For the text-containing cell, return its midpoint in (X, Y) coordinate format. 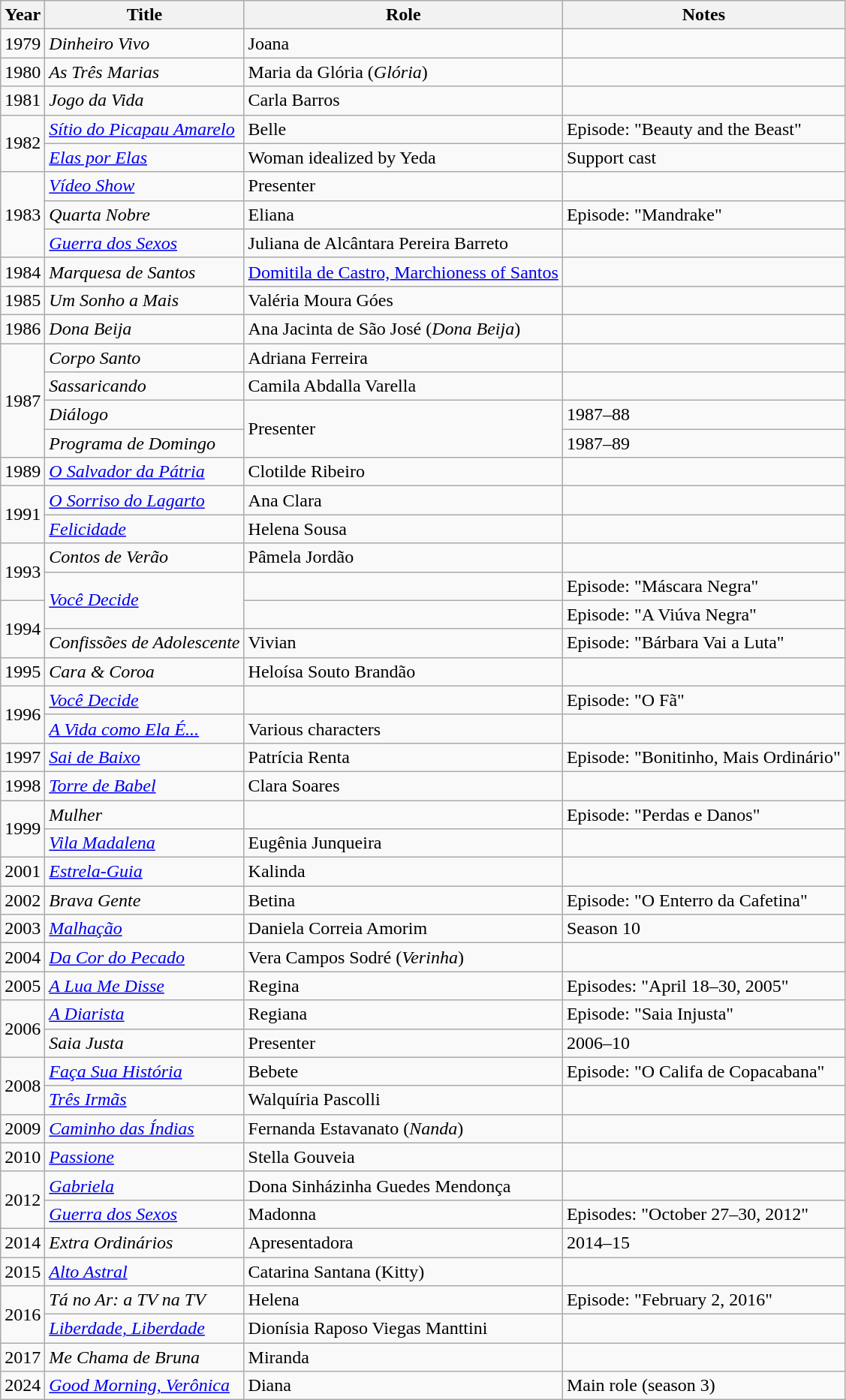
2014–15 (703, 1242)
Dinheiro Vivo (144, 44)
Episode: "Mandrake" (703, 215)
Dona Beija (144, 329)
Da Cor do Pecado (144, 957)
1997 (23, 757)
Episode: "Bonitinho, Mais Ordinário" (703, 757)
A Vida como Ela É... (144, 729)
1979 (23, 44)
1994 (23, 629)
Episode: "Saia Injusta" (703, 1014)
Dona Sinházinha Guedes Mendonça (403, 1185)
Maria da Glória (Glória) (403, 72)
Clara Soares (403, 786)
Episode: "Beauty and the Beast" (703, 129)
2008 (23, 1086)
Ana Jacinta de São José (Dona Beija) (403, 329)
2016 (23, 1314)
1987 (23, 401)
Episode: "February 2, 2016" (703, 1300)
Main role (season 3) (703, 1386)
Regiana (403, 1014)
2002 (23, 900)
1982 (23, 143)
A Diarista (144, 1014)
Caminho das Índias (144, 1128)
Extra Ordinários (144, 1242)
2010 (23, 1157)
Sai de Baixo (144, 757)
Regina (403, 986)
Marquesa de Santos (144, 272)
Confissões de Adolescente (144, 643)
1986 (23, 329)
Belle (403, 129)
Juliana de Alcântara Pereira Barreto (403, 243)
Corpo Santo (144, 358)
Walquíria Pascolli (403, 1100)
1985 (23, 300)
Title (144, 15)
Joana (403, 44)
O Sorriso do Lagarto (144, 500)
1984 (23, 272)
Woman idealized by Yeda (403, 158)
Vera Campos Sodré (Verinha) (403, 957)
Três Irmãs (144, 1100)
Helena Sousa (403, 529)
Brava Gente (144, 900)
Carla Barros (403, 101)
1983 (23, 215)
Cara & Coroa (144, 671)
Liberdade, Liberdade (144, 1329)
1987–88 (703, 415)
Year (23, 15)
1993 (23, 572)
Alto Astral (144, 1272)
Betina (403, 900)
O Salvador da Pátria (144, 472)
Estrela-Guia (144, 872)
2017 (23, 1357)
Dionísia Raposo Viegas Manttini (403, 1329)
Diana (403, 1386)
Clotilde Ribeiro (403, 472)
Helena (403, 1300)
Diálogo (144, 415)
Role (403, 15)
1981 (23, 101)
Apresentadora (403, 1242)
Good Morning, Verônica (144, 1386)
A Lua Me Disse (144, 986)
Mulher (144, 814)
Saia Justa (144, 1043)
Episode: "O Califa de Copacabana" (703, 1071)
Episodes: "October 27–30, 2012" (703, 1214)
Eliana (403, 215)
Gabriela (144, 1185)
Episode: "Bárbara Vai a Luta" (703, 643)
Felicidade (144, 529)
Ana Clara (403, 500)
Episode: "O Enterro da Cafetina" (703, 900)
2009 (23, 1128)
As Três Marias (144, 72)
Season 10 (703, 929)
2003 (23, 929)
Various characters (403, 729)
Bebete (403, 1071)
2004 (23, 957)
Vivian (403, 643)
2014 (23, 1242)
Episode: "Perdas e Danos" (703, 814)
Malhação (144, 929)
2012 (23, 1200)
2015 (23, 1272)
1987–89 (703, 443)
1991 (23, 515)
Sassaricando (144, 386)
Um Sonho a Mais (144, 300)
Heloísa Souto Brandão (403, 671)
Torre de Babel (144, 786)
1989 (23, 472)
Tá no Ar: a TV na TV (144, 1300)
Notes (703, 15)
Stella Gouveia (403, 1157)
2024 (23, 1386)
Me Chama de Bruna (144, 1357)
Madonna (403, 1214)
Passione (144, 1157)
2006 (23, 1029)
Daniela Correia Amorim (403, 929)
1996 (23, 714)
1995 (23, 671)
2001 (23, 872)
Support cast (703, 158)
1999 (23, 828)
Fernanda Estavanato (Nanda) (403, 1128)
Vídeo Show (144, 186)
Adriana Ferreira (403, 358)
Contos de Verão (144, 557)
Camila Abdalla Varella (403, 386)
Sítio do Picapau Amarelo (144, 129)
Patrícia Renta (403, 757)
Catarina Santana (Kitty) (403, 1272)
Miranda (403, 1357)
2006–10 (703, 1043)
Quarta Nobre (144, 215)
Vila Madalena (144, 843)
Domitila de Castro, Marchioness of Santos (403, 272)
Pâmela Jordão (403, 557)
Episode: "A Viúva Negra" (703, 614)
Eugênia Junqueira (403, 843)
Episodes: "April 18–30, 2005" (703, 986)
Episode: "O Fã" (703, 700)
Valéria Moura Góes (403, 300)
Episode: "Máscara Negra" (703, 586)
Jogo da Vida (144, 101)
1998 (23, 786)
Elas por Elas (144, 158)
Programa de Domingo (144, 443)
2005 (23, 986)
Kalinda (403, 872)
Faça Sua História (144, 1071)
1980 (23, 72)
